From the cell containing the given text, extract its center point as [x, y] coordinate. 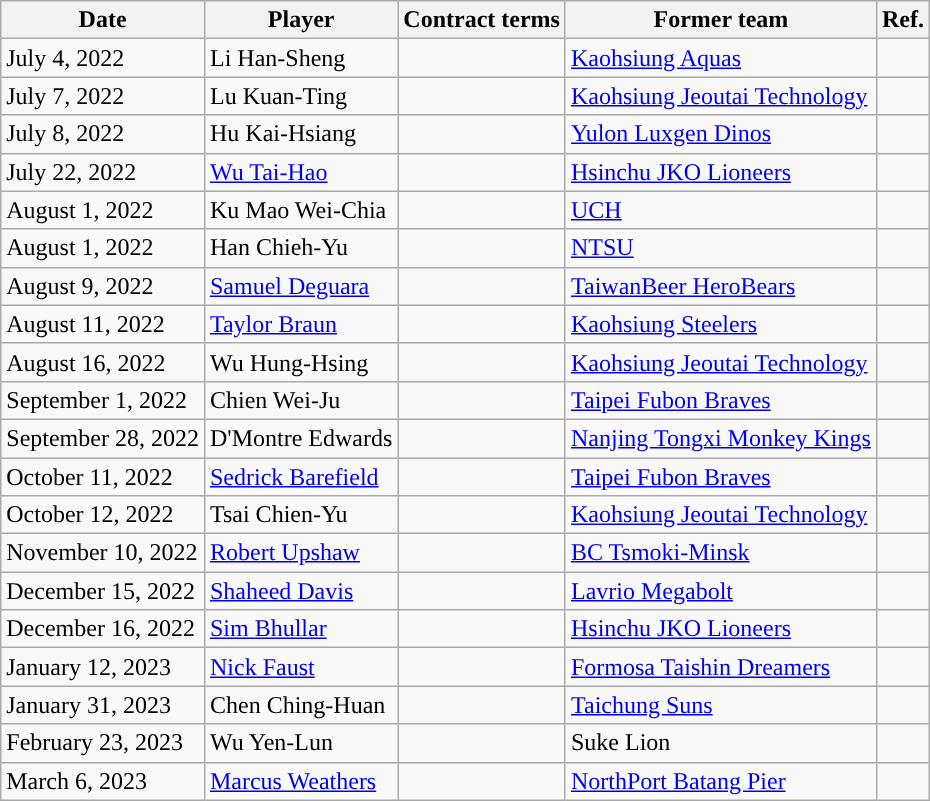
January 31, 2023 [103, 705]
Yulon Luxgen Dinos [720, 134]
Samuel Deguara [300, 286]
February 23, 2023 [103, 743]
Taylor Braun [300, 324]
Former team [720, 20]
Hu Kai-Hsiang [300, 134]
July 8, 2022 [103, 134]
July 7, 2022 [103, 96]
NorthPort Batang Pier [720, 781]
December 16, 2022 [103, 629]
Player [300, 20]
August 11, 2022 [103, 324]
November 10, 2022 [103, 553]
D'Montre Edwards [300, 438]
Kaohsiung Aquas [720, 58]
Sedrick Barefield [300, 477]
August 9, 2022 [103, 286]
Ku Mao Wei-Chia [300, 210]
BC Tsmoki-Minsk [720, 553]
Wu Tai-Hao [300, 172]
Li Han-Sheng [300, 58]
Chen Ching-Huan [300, 705]
Han Chieh-Yu [300, 248]
Nick Faust [300, 667]
Sim Bhullar [300, 629]
December 15, 2022 [103, 591]
Kaohsiung Steelers [720, 324]
September 28, 2022 [103, 438]
Ref. [902, 20]
Contract terms [482, 20]
TaiwanBeer HeroBears [720, 286]
Lu Kuan-Ting [300, 96]
October 12, 2022 [103, 515]
March 6, 2023 [103, 781]
Formosa Taishin Dreamers [720, 667]
Chien Wei-Ju [300, 400]
NTSU [720, 248]
Tsai Chien-Yu [300, 515]
Marcus Weathers [300, 781]
UCH [720, 210]
Date [103, 20]
Shaheed Davis [300, 591]
Wu Hung-Hsing [300, 362]
January 12, 2023 [103, 667]
August 16, 2022 [103, 362]
Taichung Suns [720, 705]
Robert Upshaw [300, 553]
Lavrio Megabolt [720, 591]
October 11, 2022 [103, 477]
Nanjing Tongxi Monkey Kings [720, 438]
Wu Yen-Lun [300, 743]
September 1, 2022 [103, 400]
Suke Lion [720, 743]
July 4, 2022 [103, 58]
July 22, 2022 [103, 172]
